Capture the cell that displays the provided text and extract its (x, y) central coordinate. 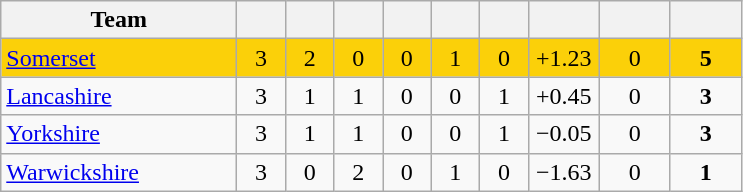
5 (706, 58)
Team (119, 20)
−1.63 (564, 172)
Somerset (119, 58)
Lancashire (119, 96)
Yorkshire (119, 134)
−0.05 (564, 134)
+1.23 (564, 58)
Warwickshire (119, 172)
+0.45 (564, 96)
